Pinpoint the cell where the given text exists, returning its [X, Y] midpoint coordinate. 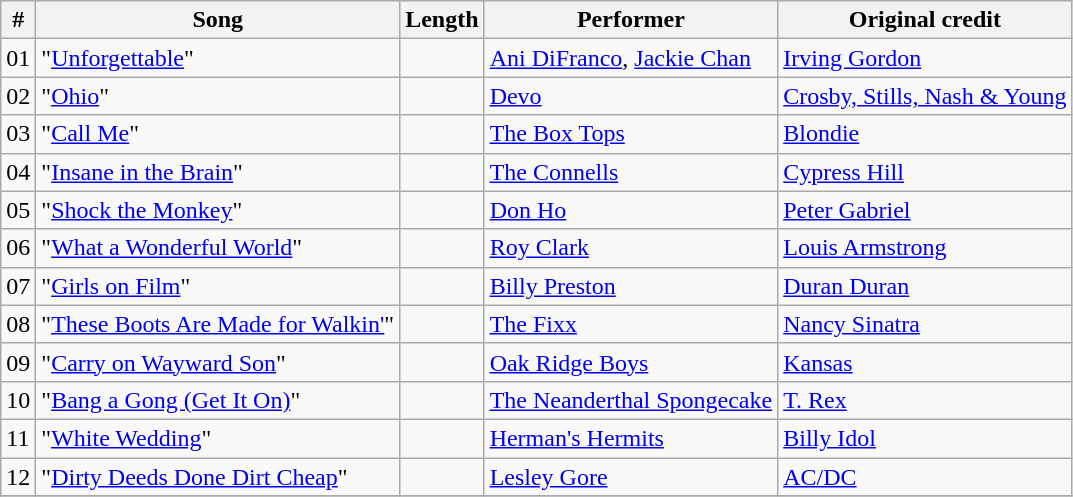
Performer [631, 20]
The Neanderthal Spongecake [631, 400]
Herman's Hermits [631, 438]
01 [18, 58]
07 [18, 286]
Lesley Gore [631, 477]
Blondie [925, 134]
04 [18, 172]
Louis Armstrong [925, 248]
"Shock the Monkey" [218, 210]
Song [218, 20]
"Dirty Deeds Done Dirt Cheap" [218, 477]
02 [18, 96]
"Call Me" [218, 134]
Billy Preston [631, 286]
09 [18, 362]
"Bang a Gong (Get It On)" [218, 400]
"Ohio" [218, 96]
Don Ho [631, 210]
"Carry on Wayward Son" [218, 362]
AC/DC [925, 477]
05 [18, 210]
"Unforgettable" [218, 58]
Duran Duran [925, 286]
T. Rex [925, 400]
Nancy Sinatra [925, 324]
Billy Idol [925, 438]
Crosby, Stills, Nash & Young [925, 96]
Ani DiFranco, Jackie Chan [631, 58]
"White Wedding" [218, 438]
Length [442, 20]
Irving Gordon [925, 58]
The Connells [631, 172]
06 [18, 248]
"These Boots Are Made for Walkin'" [218, 324]
Devo [631, 96]
Kansas [925, 362]
"Girls on Film" [218, 286]
The Fixx [631, 324]
"What a Wonderful World" [218, 248]
Peter Gabriel [925, 210]
03 [18, 134]
10 [18, 400]
12 [18, 477]
11 [18, 438]
Oak Ridge Boys [631, 362]
Original credit [925, 20]
The Box Tops [631, 134]
Cypress Hill [925, 172]
# [18, 20]
08 [18, 324]
"Insane in the Brain" [218, 172]
Roy Clark [631, 248]
